Provide the [x, y] coordinate of the cell's center where the given text is located.  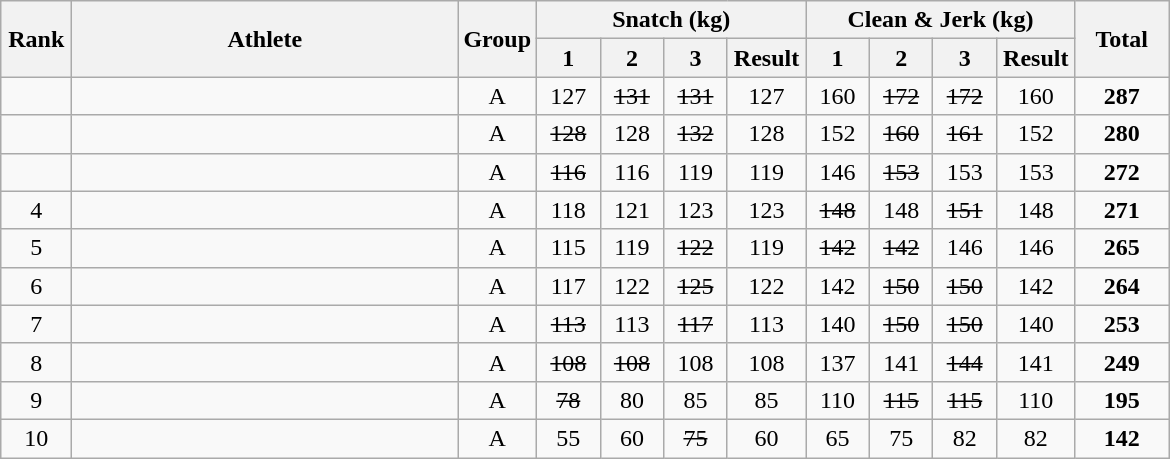
5 [36, 248]
137 [838, 362]
9 [36, 400]
132 [696, 134]
80 [632, 400]
65 [838, 438]
Rank [36, 39]
272 [1122, 172]
6 [36, 286]
Group [498, 39]
Total [1122, 39]
271 [1122, 210]
121 [632, 210]
Clean & Jerk (kg) [940, 20]
280 [1122, 134]
10 [36, 438]
8 [36, 362]
7 [36, 324]
249 [1122, 362]
118 [569, 210]
Athlete [265, 39]
161 [965, 134]
264 [1122, 286]
287 [1122, 96]
151 [965, 210]
55 [569, 438]
195 [1122, 400]
265 [1122, 248]
4 [36, 210]
78 [569, 400]
125 [696, 286]
253 [1122, 324]
144 [965, 362]
Snatch (kg) [672, 20]
